Locate the cell with the specified text and output its (X, Y) center coordinate. 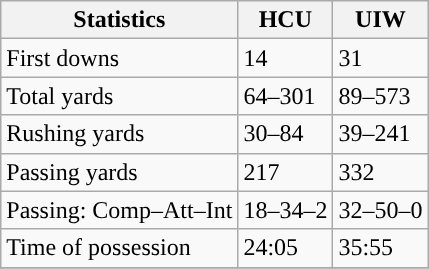
Time of possession (120, 248)
39–241 (380, 134)
Statistics (120, 20)
31 (380, 58)
30–84 (286, 134)
14 (286, 58)
Passing: Comp–Att–Int (120, 210)
35:55 (380, 248)
64–301 (286, 96)
Rushing yards (120, 134)
217 (286, 172)
First downs (120, 58)
24:05 (286, 248)
18–34–2 (286, 210)
89–573 (380, 96)
32–50–0 (380, 210)
Passing yards (120, 172)
Total yards (120, 96)
HCU (286, 20)
UIW (380, 20)
332 (380, 172)
